Extract the [X, Y] coordinate from the center of the cell holding the provided text.  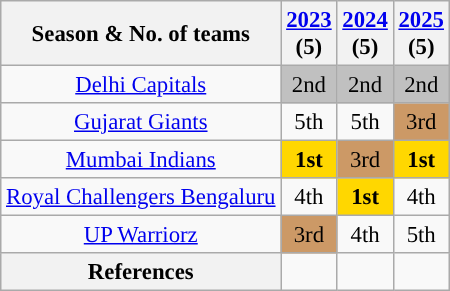
Season & No. of teams [141, 34]
UP Warriorz [141, 235]
2025(5) [421, 34]
2023(5) [309, 34]
2024(5) [365, 34]
Gujarat Giants [141, 122]
Royal Challengers Bengaluru [141, 197]
Delhi Capitals [141, 84]
References [141, 272]
Mumbai Indians [141, 160]
